Capture the cell that displays the provided text and extract its (X, Y) central coordinate. 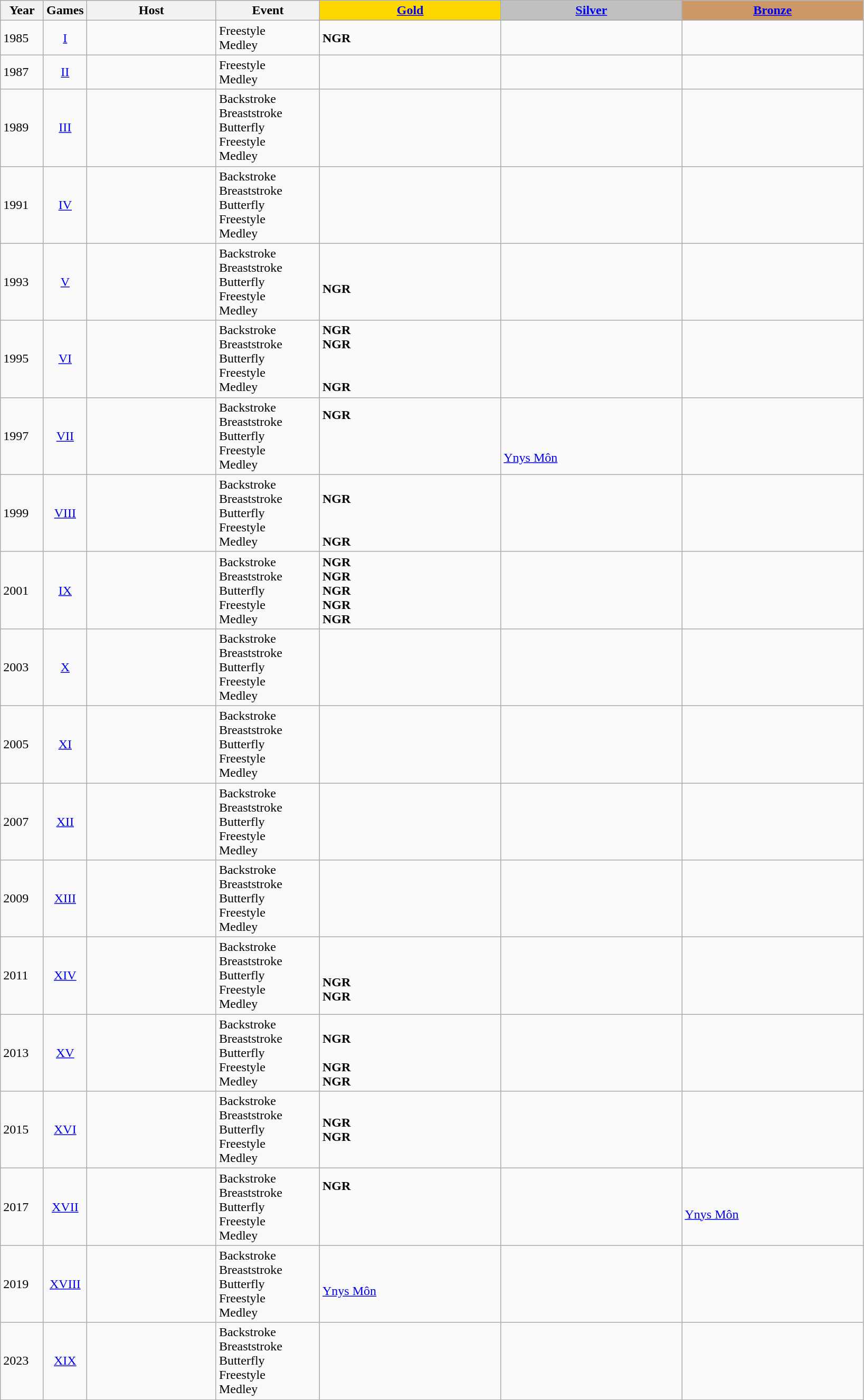
Games (65, 11)
1997 (22, 436)
IX (65, 590)
2011 (22, 976)
2019 (22, 1284)
IV (65, 205)
Event (268, 11)
II (65, 72)
XVI (65, 1130)
Host (151, 11)
XIV (65, 976)
XIII (65, 899)
Bronze (773, 11)
2003 (22, 667)
XI (65, 744)
XVII (65, 1207)
1999 (22, 513)
XV (65, 1053)
2013 (22, 1053)
XIX (65, 1361)
2009 (22, 899)
2007 (22, 822)
Gold (411, 11)
1989 (22, 128)
2005 (22, 744)
1991 (22, 205)
I (65, 38)
X (65, 667)
XII (65, 822)
2001 (22, 590)
Silver (591, 11)
1985 (22, 38)
Year (22, 11)
2015 (22, 1130)
1987 (22, 72)
VII (65, 436)
1995 (22, 359)
III (65, 128)
XVIII (65, 1284)
VIII (65, 513)
V (65, 282)
1993 (22, 282)
2017 (22, 1207)
2023 (22, 1361)
NGR NGR NGR NGR NGR (411, 590)
VI (65, 359)
